Return the (X, Y) coordinate for the center point of the cell that contains the specified text.  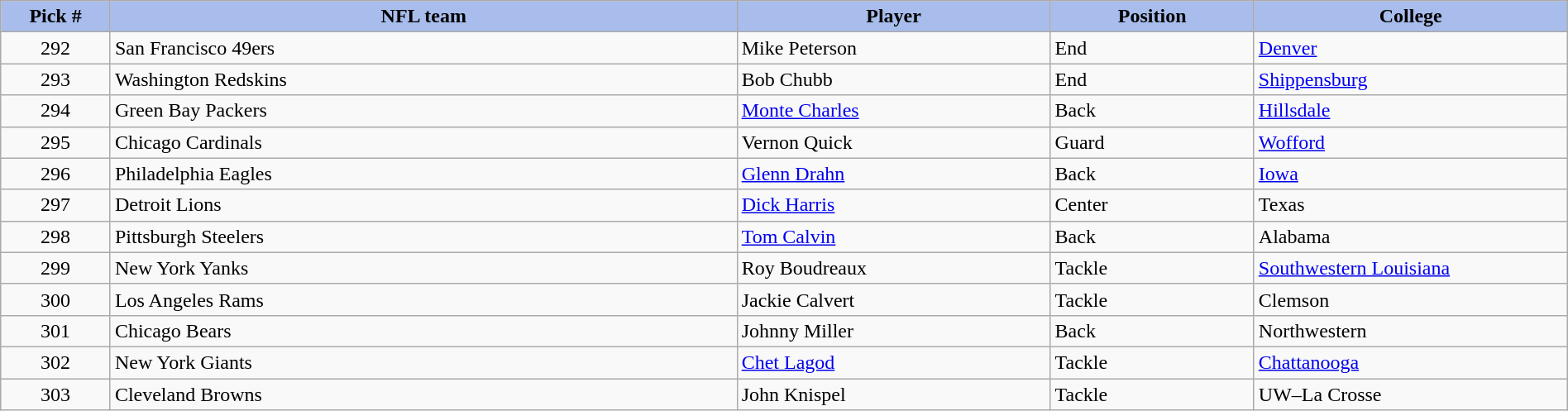
San Francisco 49ers (423, 48)
Hillsdale (1411, 111)
Denver (1411, 48)
Chicago Bears (423, 331)
Philadelphia Eagles (423, 174)
Dick Harris (893, 205)
292 (56, 48)
296 (56, 174)
Washington Redskins (423, 79)
Bob Chubb (893, 79)
New York Yanks (423, 268)
Pick # (56, 17)
Pittsburgh Steelers (423, 237)
New York Giants (423, 362)
Monte Charles (893, 111)
Chattanooga (1411, 362)
Wofford (1411, 142)
297 (56, 205)
Texas (1411, 205)
Glenn Drahn (893, 174)
Player (893, 17)
Position (1152, 17)
Alabama (1411, 237)
294 (56, 111)
Johnny Miller (893, 331)
Cleveland Browns (423, 394)
Center (1152, 205)
298 (56, 237)
Jackie Calvert (893, 299)
Southwestern Louisiana (1411, 268)
Green Bay Packers (423, 111)
303 (56, 394)
295 (56, 142)
Chicago Cardinals (423, 142)
Northwestern (1411, 331)
302 (56, 362)
301 (56, 331)
NFL team (423, 17)
John Knispel (893, 394)
Los Angeles Rams (423, 299)
293 (56, 79)
Iowa (1411, 174)
UW–La Crosse (1411, 394)
Clemson (1411, 299)
300 (56, 299)
Detroit Lions (423, 205)
Shippensburg (1411, 79)
299 (56, 268)
Guard (1152, 142)
Mike Peterson (893, 48)
College (1411, 17)
Chet Lagod (893, 362)
Vernon Quick (893, 142)
Roy Boudreaux (893, 268)
Tom Calvin (893, 237)
